From the cell containing the given text, extract its center point as [X, Y] coordinate. 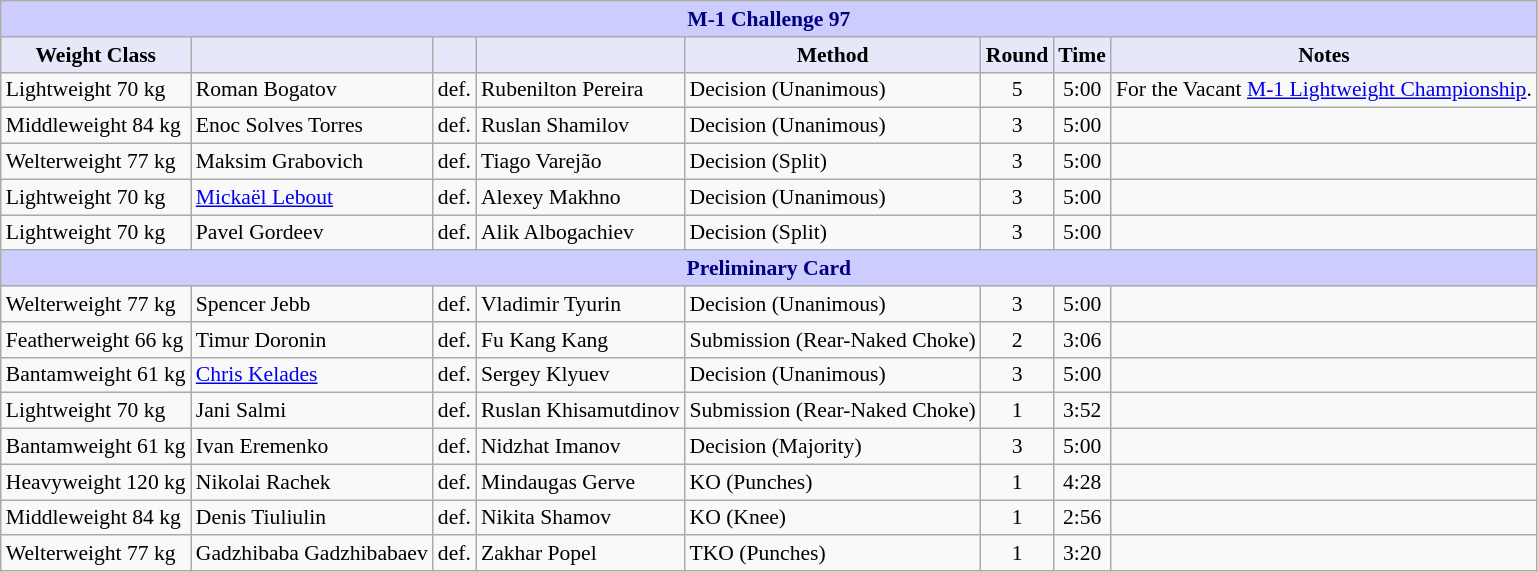
Mickaël Lebout [312, 197]
Roman Bogatov [312, 90]
Tiago Varejão [580, 162]
Alexey Makhno [580, 197]
Rubenilton Pereira [580, 90]
Ivan Eremenko [312, 447]
Featherweight 66 kg [96, 340]
Mindaugas Gerve [580, 482]
Timur Doronin [312, 340]
Fu Kang Kang [580, 340]
Maksim Grabovich [312, 162]
Gadzhibaba Gadzhibabaev [312, 554]
Pavel Gordeev [312, 233]
Zakhar Popel [580, 554]
2:56 [1082, 518]
5 [1018, 90]
Chris Kelades [312, 375]
Sergey Klyuev [580, 375]
Jani Salmi [312, 411]
Ruslan Shamilov [580, 126]
Enoc Solves Torres [312, 126]
2 [1018, 340]
Alik Albogachiev [580, 233]
3:52 [1082, 411]
Weight Class [96, 55]
Ruslan Khisamutdinov [580, 411]
TKO (Punches) [832, 554]
Nikita Shamov [580, 518]
3:06 [1082, 340]
4:28 [1082, 482]
Round [1018, 55]
For the Vacant M-1 Lightweight Championship. [1324, 90]
Spencer Jebb [312, 304]
Time [1082, 55]
3:20 [1082, 554]
KO (Punches) [832, 482]
Nikolai Rachek [312, 482]
Preliminary Card [769, 269]
Notes [1324, 55]
Decision (Majority) [832, 447]
Heavyweight 120 kg [96, 482]
M-1 Challenge 97 [769, 19]
KO (Knee) [832, 518]
Method [832, 55]
Nidzhat Imanov [580, 447]
Vladimir Tyurin [580, 304]
Denis Tiuliulin [312, 518]
